Return (X, Y) of the center of cell containing provided text 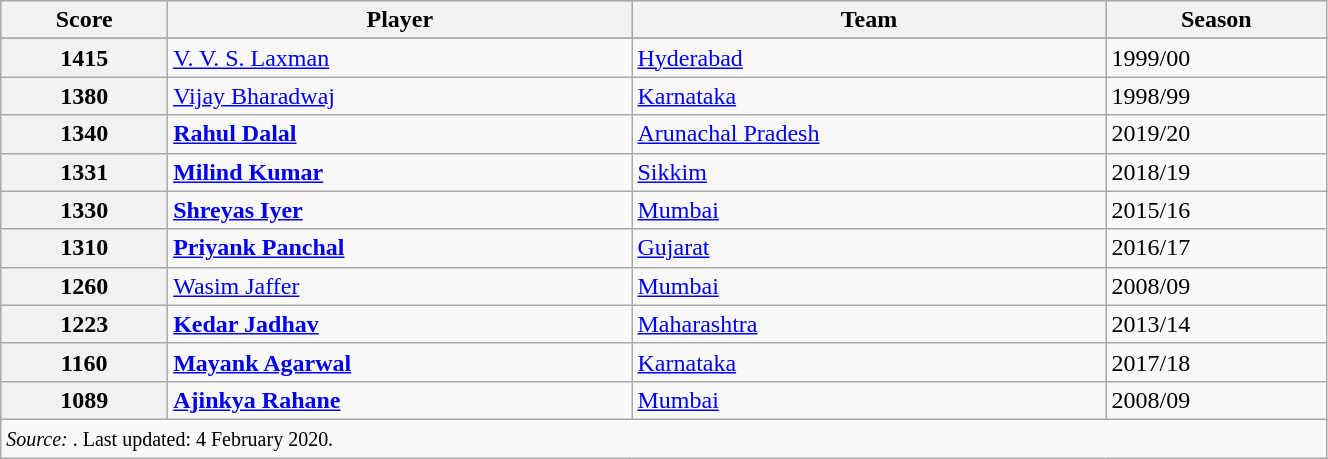
2019/20 (1216, 134)
1998/99 (1216, 96)
Vijay Bharadwaj (400, 96)
Score (84, 20)
V. V. S. Laxman (400, 58)
1331 (84, 172)
Priyank Panchal (400, 248)
2017/18 (1216, 362)
1380 (84, 96)
Sikkim (869, 172)
1260 (84, 286)
1340 (84, 134)
2013/14 (1216, 324)
2016/17 (1216, 248)
1999/00 (1216, 58)
Milind Kumar (400, 172)
Source: . Last updated: 4 February 2020. (664, 438)
2018/19 (1216, 172)
2015/16 (1216, 210)
1330 (84, 210)
Arunachal Pradesh (869, 134)
1415 (84, 58)
Season (1216, 20)
Shreyas Iyer (400, 210)
1223 (84, 324)
Maharashtra (869, 324)
1089 (84, 400)
Rahul Dalal (400, 134)
1310 (84, 248)
Hyderabad (869, 58)
Mayank Agarwal (400, 362)
Wasim Jaffer (400, 286)
Gujarat (869, 248)
Kedar Jadhav (400, 324)
1160 (84, 362)
Ajinkya Rahane (400, 400)
Team (869, 20)
Player (400, 20)
